For the text-containing cell, return its midpoint in [X, Y] coordinate format. 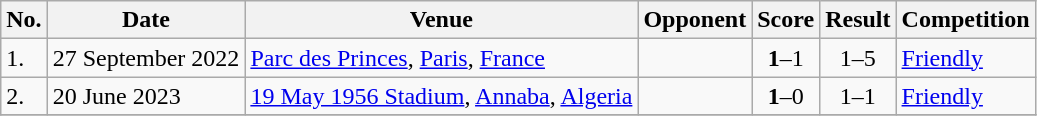
Score [786, 20]
Result [858, 20]
2. [24, 96]
Parc des Princes, Paris, France [442, 58]
Venue [442, 20]
Competition [966, 20]
No. [24, 20]
1. [24, 58]
1–5 [858, 58]
20 June 2023 [146, 96]
1–0 [786, 96]
Opponent [695, 20]
Date [146, 20]
27 September 2022 [146, 58]
19 May 1956 Stadium, Annaba, Algeria [442, 96]
